Detect which cell encompasses the target text, then output its [X, Y] center coordinate. 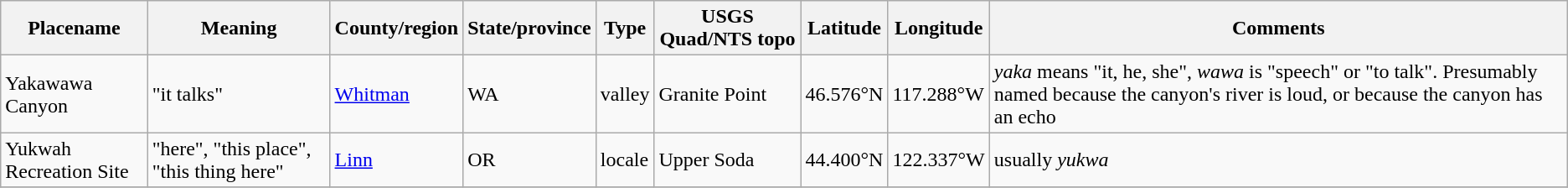
"here", "this place", "this thing here" [239, 159]
Linn [397, 159]
Meaning [239, 29]
USGS Quad/NTS topo [727, 29]
valley [625, 94]
46.576°N [844, 94]
County/region [397, 29]
Whitman [397, 94]
44.400°N [844, 159]
Latitude [844, 29]
Upper Soda [727, 159]
Type [625, 29]
Placename [74, 29]
yaka means "it, he, she", wawa is "speech" or "to talk". Presumably named because the canyon's river is loud, or because the canyon has an echo [1278, 94]
"it talks" [239, 94]
locale [625, 159]
Granite Point [727, 94]
Yakawawa Canyon [74, 94]
117.288°W [938, 94]
usually yukwa [1278, 159]
Yukwah Recreation Site [74, 159]
122.337°W [938, 159]
WA [529, 94]
Comments [1278, 29]
State/province [529, 29]
Longitude [938, 29]
OR [529, 159]
